Determine the [X, Y] coordinate at the center of the cell enclosing the given text.  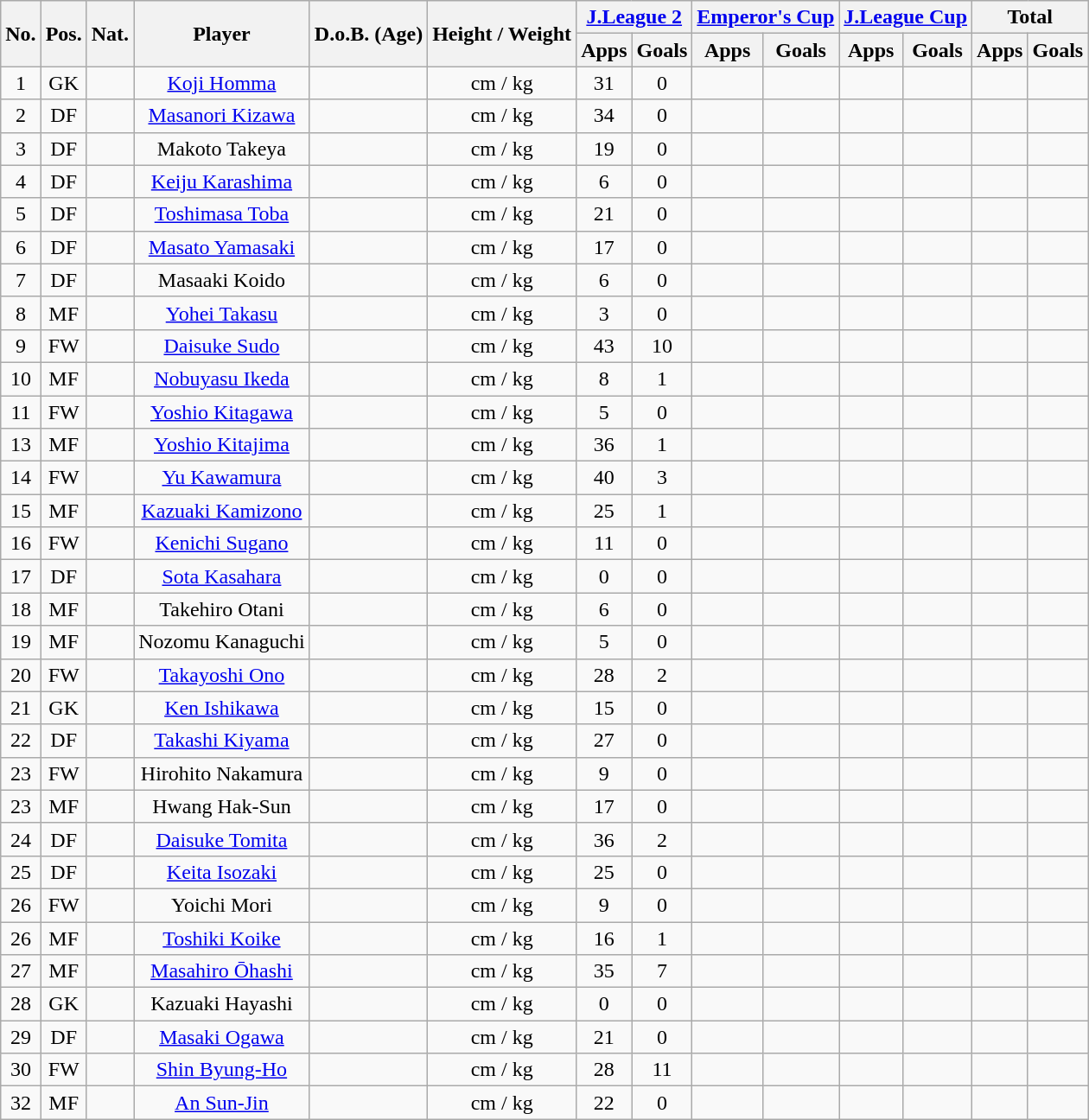
Total [1030, 17]
Nat. [110, 34]
Hwang Hak-Sun [222, 806]
4 [21, 181]
Yoshio Kitagawa [222, 412]
Hirohito Nakamura [222, 773]
Takehiro Otani [222, 609]
29 [21, 1037]
40 [604, 478]
Sota Kasahara [222, 576]
J.League 2 [634, 17]
32 [21, 1103]
Kazuaki Kamizono [222, 511]
No. [21, 34]
Shin Byung-Ho [222, 1070]
Takashi Kiyama [222, 741]
Masaaki Koido [222, 280]
Kenichi Sugano [222, 544]
14 [21, 478]
Daisuke Tomita [222, 839]
24 [21, 839]
Height / Weight [502, 34]
31 [604, 83]
Masanori Kizawa [222, 116]
J.League Cup [906, 17]
D.o.B. (Age) [368, 34]
Yoshio Kitajima [222, 445]
Takayoshi Ono [222, 675]
Masahiro Ōhashi [222, 971]
35 [604, 971]
30 [21, 1070]
An Sun-Jin [222, 1103]
Kazuaki Hayashi [222, 1004]
Masaki Ogawa [222, 1037]
Yoichi Mori [222, 905]
Yu Kawamura [222, 478]
Ken Ishikawa [222, 708]
Daisuke Sudo [222, 346]
Player [222, 34]
Yohei Takasu [222, 313]
20 [21, 675]
Pos. [64, 34]
43 [604, 346]
Masato Yamasaki [222, 247]
Nozomu Kanaguchi [222, 642]
Emperor's Cup [766, 17]
Toshimasa Toba [222, 214]
34 [604, 116]
Keita Isozaki [222, 872]
Koji Homma [222, 83]
13 [21, 445]
Keiju Karashima [222, 181]
18 [21, 609]
Toshiki Koike [222, 938]
Nobuyasu Ikeda [222, 379]
Makoto Takeya [222, 149]
